Provide the (X, Y) coordinate of the cell's center where the given text is located.  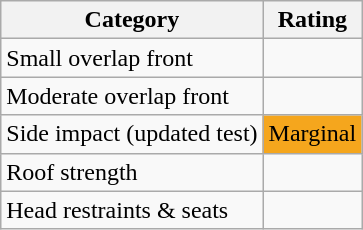
Side impact (updated test) (132, 134)
Rating (312, 20)
Moderate overlap front (132, 96)
Small overlap front (132, 58)
Category (132, 20)
Head restraints & seats (132, 210)
Marginal (312, 134)
Roof strength (132, 172)
